Pinpoint the cell where the given text exists, returning its (x, y) midpoint coordinate. 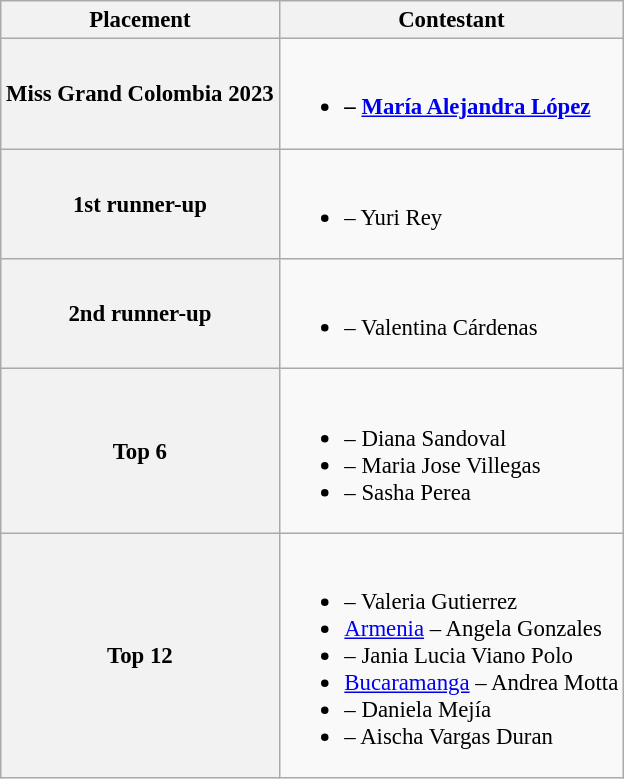
2nd runner-up (140, 314)
Contestant (452, 20)
1st runner-up (140, 204)
Placement (140, 20)
Miss Grand Colombia 2023 (140, 94)
– Yuri Rey (452, 204)
Top 6 (140, 451)
– Valentina Cárdenas (452, 314)
– Valeria Gutierrez Armenia – Angela Gonzales – Jania Lucia Viano Polo Bucaramanga – Andrea Motta – Daniela Mejía – Aischa Vargas Duran (452, 656)
Top 12 (140, 656)
– Diana Sandoval – Maria Jose Villegas – Sasha Perea (452, 451)
– María Alejandra López (452, 94)
